Provide the [X, Y] coordinate of the cell's center where the given text is located.  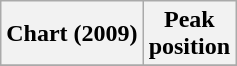
Chart (2009) [72, 34]
Peakposition [189, 34]
